Identify which cell holds the provided text, then report its [X, Y] central coordinate. 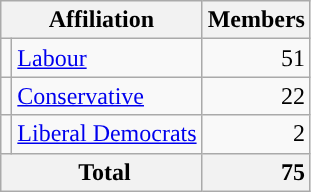
Members [256, 20]
Conservative [107, 96]
75 [256, 172]
51 [256, 58]
Labour [107, 58]
22 [256, 96]
2 [256, 134]
Affiliation [102, 20]
Liberal Democrats [107, 134]
Total [102, 172]
